Extract the [X, Y] coordinate from the center of the cell holding the provided text.  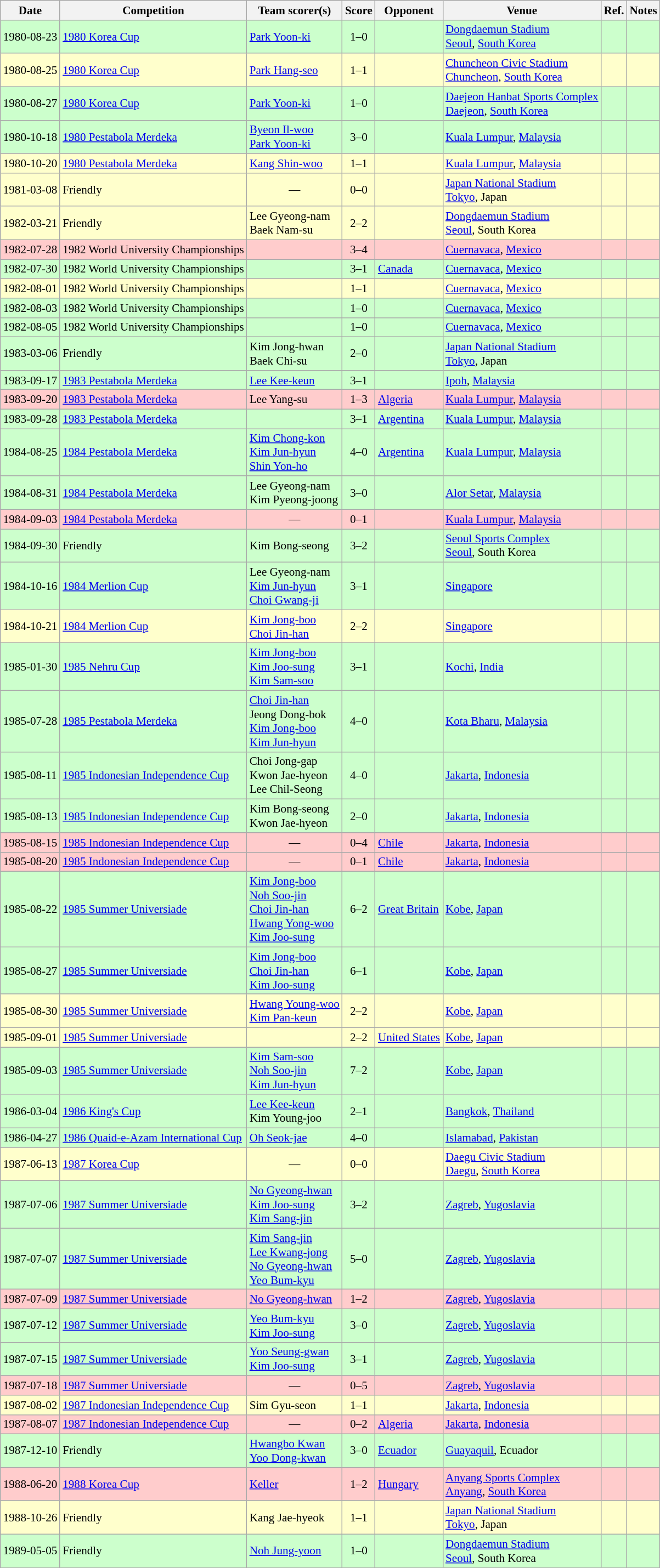
1985-08-30 [30, 1011]
Kim Jong-boo Kim Joo-sung Kim Sam-soo [295, 667]
6–1 [359, 970]
1982-08-01 [30, 288]
1985-08-15 [30, 842]
Daejeon Hanbat Sports ComplexDaejeon, South Korea [522, 103]
Sim Gyu-seon [295, 1405]
Kang Shin-woo [295, 163]
1984-10-16 [30, 586]
Choi Jong-gap Kwon Jae-hyeon Lee Chil-Seong [295, 775]
1987-07-07 [30, 1259]
1985-08-22 [30, 909]
1987 Korea Cup [153, 1164]
1980-10-20 [30, 163]
Islamabad, Pakistan [522, 1137]
0–2 [359, 1424]
1985-09-01 [30, 1037]
1987-08-07 [30, 1424]
Lee Gyeong-nam Kim Jun-hyun Choi Gwang-ji [295, 586]
1985 Pestabola Merdeka [153, 721]
Competition [153, 10]
1986 King's Cup [153, 1111]
Lee Gyeong-nam Kim Pyeong-joong [295, 492]
Byeon Il-woo Park Yoon-ki [295, 137]
1985-09-03 [30, 1071]
1984-08-25 [30, 452]
Ecuador [409, 1451]
1980-08-25 [30, 70]
Kochi, India [522, 667]
Great Britain [409, 909]
Notes [643, 10]
Anyang Sports ComplexAnyang, South Korea [522, 1484]
Team scorer(s) [295, 10]
Kota Bharu, Malaysia [522, 721]
Kang Jae-hyeok [295, 1518]
Venue [522, 10]
1988-06-20 [30, 1484]
1989-05-05 [30, 1550]
Noh Jung-yoon [295, 1550]
1980-08-27 [30, 103]
Hungary [409, 1484]
Kim Bong-seong Kwon Jae-hyeon [295, 816]
Choi Jin-han Jeong Dong-bok Kim Jong-boo Kim Jun-hyun [295, 721]
1981-03-08 [30, 190]
1983-09-17 [30, 379]
Date [30, 10]
Chuncheon Civic StadiumChuncheon, South Korea [522, 70]
Kim Jong-boo Noh Soo-jin Choi Jin-han Hwang Yong-woo Kim Joo-sung [295, 909]
1985-08-11 [30, 775]
1987-06-13 [30, 1164]
Alor Setar, Malaysia [522, 492]
1988-10-26 [30, 1518]
1982-08-05 [30, 327]
1987-07-12 [30, 1326]
1983-03-06 [30, 354]
1987-07-15 [30, 1359]
1987-07-06 [30, 1205]
1985-08-13 [30, 816]
Yoo Seung-gwan Kim Joo-sung [295, 1359]
1980-10-18 [30, 137]
Guayaquil, Ecuador [522, 1451]
Ref. [614, 10]
2–1 [359, 1111]
Kim Sam-soo Noh Soo-jin Kim Jun-hyun [295, 1071]
Ipoh, Malaysia [522, 379]
1983-09-28 [30, 419]
Kim Jong-boo Choi Jin-han [295, 626]
No Gyeong-hwan [295, 1299]
No Gyeong-hwan Kim Joo-sung Kim Sang-jin [295, 1205]
1982-08-03 [30, 308]
1985-07-28 [30, 721]
6–2 [359, 909]
1987-07-18 [30, 1385]
7–2 [359, 1071]
Daegu Civic StadiumDaegu, South Korea [522, 1164]
1982-07-28 [30, 249]
Lee Gyeong-nam Baek Nam-su [295, 223]
1987-08-02 [30, 1405]
1–3 [359, 399]
1984-08-31 [30, 492]
Park Hang-seo [295, 70]
1987-12-10 [30, 1451]
1986-03-04 [30, 1111]
1984-10-21 [30, 626]
1984-09-30 [30, 546]
Canada [409, 269]
1985-08-20 [30, 862]
1983-09-20 [30, 399]
5–0 [359, 1259]
1984-09-03 [30, 519]
Kim Jong-hwan Baek Chi-su [295, 354]
1982-07-30 [30, 269]
Lee Kee-keun [295, 379]
1986 Quaid-e-Azam International Cup [153, 1137]
Seoul Sports ComplexSeoul, South Korea [522, 546]
1985 Nehru Cup [153, 667]
Bangkok, Thailand [522, 1111]
Opponent [409, 10]
Lee Kee-keun Kim Young-joo [295, 1111]
Oh Seok-jae [295, 1137]
Hwang Young-woo Kim Pan-keun [295, 1011]
1987-07-09 [30, 1299]
1982-03-21 [30, 223]
0–4 [359, 842]
Kim Jong-boo Choi Jin-han Kim Joo-sung [295, 970]
Yeo Bum-kyu Kim Joo-sung [295, 1326]
0–5 [359, 1385]
1985-08-27 [30, 970]
Kim Sang-jin Lee Kwang-jong No Gyeong-hwan Yeo Bum-kyu [295, 1259]
Keller [295, 1484]
Kim Bong-seong [295, 546]
1985-01-30 [30, 667]
Score [359, 10]
Kim Chong-kon Kim Jun-hyun Shin Yon-ho [295, 452]
Lee Yang-su [295, 399]
3–4 [359, 249]
United States [409, 1037]
1980-08-23 [30, 36]
Hwangbo Kwan Yoo Dong-kwan [295, 1451]
1988 Korea Cup [153, 1484]
1986-04-27 [30, 1137]
